Find where the given text appears and provide that cell's center as (x, y) coordinate. 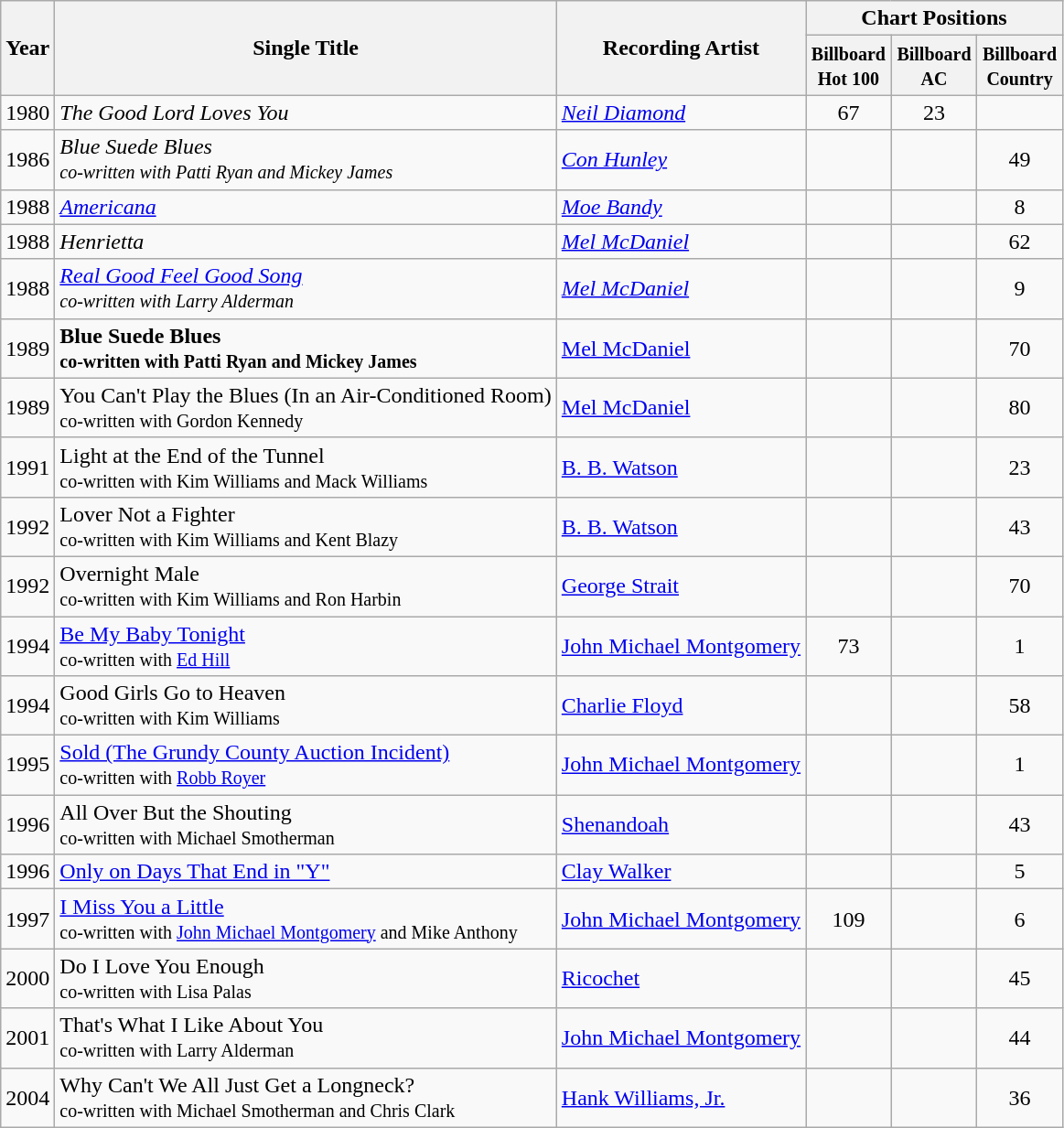
45 (1020, 979)
Single Title (306, 48)
Charlie Floyd (681, 706)
Americana (306, 207)
Con Hunley (681, 159)
Lover Not a Fighter co-written with Kim Williams and Kent Blazy (306, 527)
Billboard Country (1020, 66)
Hank Williams, Jr. (681, 1098)
Chart Positions (935, 18)
All Over But the Shouting co-written with Michael Smotherman (306, 825)
67 (849, 113)
62 (1020, 242)
Clay Walker (681, 872)
Sold (The Grundy County Auction Incident) co-written with Robb Royer (306, 765)
73 (849, 646)
49 (1020, 159)
I Miss You a Little co-written with John Michael Montgomery and Mike Anthony (306, 919)
80 (1020, 408)
Be My Baby Tonight co-written with Ed Hill (306, 646)
Real Good Feel Good Song co-written with Larry Alderman (306, 289)
1997 (27, 919)
8 (1020, 207)
44 (1020, 1037)
1980 (27, 113)
Only on Days That End in "Y" (306, 872)
9 (1020, 289)
Neil Diamond (681, 113)
Recording Artist (681, 48)
George Strait (681, 585)
1995 (27, 765)
1991 (27, 467)
You Can't Play the Blues (In an Air-Conditioned Room) co-written with Gordon Kennedy (306, 408)
Year (27, 48)
Shenandoah (681, 825)
Billboard AC (934, 66)
The Good Lord Loves You (306, 113)
2001 (27, 1037)
Do I Love You Enough co-written with Lisa Palas (306, 979)
36 (1020, 1098)
2000 (27, 979)
6 (1020, 919)
109 (849, 919)
1986 (27, 159)
Good Girls Go to Heaven co-written with Kim Williams (306, 706)
5 (1020, 872)
Why Can't We All Just Get a Longneck? co-written with Michael Smotherman and Chris Clark (306, 1098)
That's What I Like About You co-written with Larry Alderman (306, 1037)
58 (1020, 706)
Moe Bandy (681, 207)
Overnight Male co-written with Kim Williams and Ron Harbin (306, 585)
Light at the End of the Tunnel co-written with Kim Williams and Mack Williams (306, 467)
Billboard Hot 100 (849, 66)
Henrietta (306, 242)
Ricochet (681, 979)
2004 (27, 1098)
